For the text-containing cell, return its midpoint in [X, Y] coordinate format. 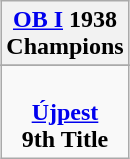
Újpest9th Title [65, 112]
OB I 1938Champions [65, 34]
